Detect which cell encompasses the target text, then output its [X, Y] center coordinate. 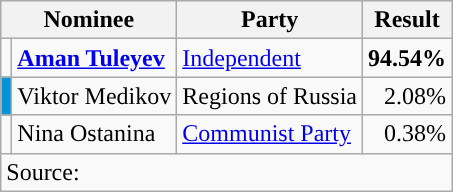
94.54% [408, 58]
Result [408, 20]
Nominee [89, 20]
Aman Tuleyev [94, 58]
Party [270, 20]
0.38% [408, 134]
Viktor Medikov [94, 96]
Nina Ostanina [94, 134]
Communist Party [270, 134]
Source: [226, 172]
2.08% [408, 96]
Regions of Russia [270, 96]
Independent [270, 58]
